Scan for the cell matching the given text and deliver its [x, y] coordinate at center. 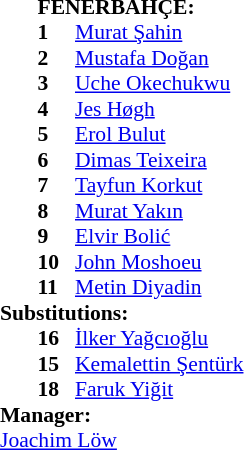
Kemalettin Şentürk [159, 364]
Substitutions: [122, 313]
Uche Okechukwu [159, 83]
16 [57, 339]
10 [57, 262]
15 [57, 364]
11 [57, 287]
5 [57, 135]
18 [57, 389]
Dimas Teixeira [159, 160]
3 [57, 83]
9 [57, 237]
6 [57, 160]
Mustafa Doğan [159, 58]
1 [57, 33]
7 [57, 185]
Manager: [122, 415]
Murat Şahin [159, 33]
Murat Yakın [159, 211]
4 [57, 109]
Tayfun Korkut [159, 185]
2 [57, 58]
Erol Bulut [159, 135]
Metin Diyadin [159, 287]
Faruk Yiğit [159, 389]
John Moshoeu [159, 262]
Elvir Bolić [159, 237]
8 [57, 211]
İlker Yağcıoğlu [159, 339]
Jes Høgh [159, 109]
